Scan for the cell matching the given text and deliver its [x, y] coordinate at center. 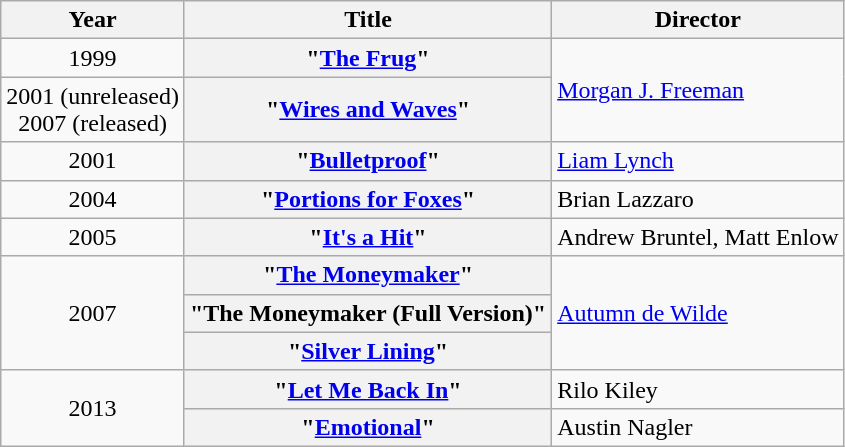
Andrew Bruntel, Matt Enlow [698, 237]
Title [368, 20]
"Silver Lining" [368, 351]
2013 [93, 408]
2005 [93, 237]
"Bulletproof" [368, 161]
Austin Nagler [698, 427]
"It's a Hit" [368, 237]
Director [698, 20]
2001 (unreleased)2007 (released) [93, 110]
Morgan J. Freeman [698, 90]
2007 [93, 313]
"The Frug" [368, 58]
2004 [93, 199]
"The Moneymaker" [368, 275]
"Wires and Waves" [368, 110]
"Let Me Back In" [368, 389]
"The Moneymaker (Full Version)" [368, 313]
2001 [93, 161]
Autumn de Wilde [698, 313]
Liam Lynch [698, 161]
Brian Lazzaro [698, 199]
"Portions for Foxes" [368, 199]
"Emotional" [368, 427]
1999 [93, 58]
Rilo Kiley [698, 389]
Year [93, 20]
